Capture the cell that displays the provided text and extract its [x, y] central coordinate. 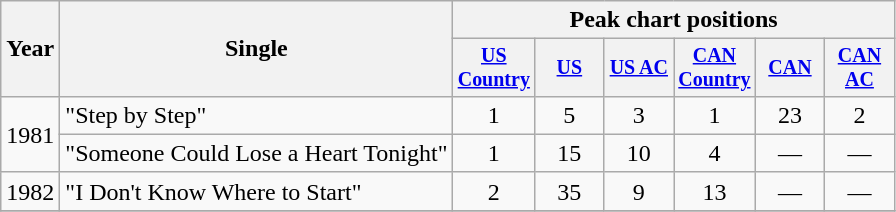
10 [638, 153]
US Country [494, 68]
US [570, 68]
"Someone Could Lose a Heart Tonight" [256, 153]
35 [570, 191]
Peak chart positions [674, 20]
4 [715, 153]
23 [790, 115]
CAN [790, 68]
13 [715, 191]
Single [256, 49]
CAN AC [860, 68]
CAN Country [715, 68]
3 [638, 115]
US AC [638, 68]
9 [638, 191]
"I Don't Know Where to Start" [256, 191]
"Step by Step" [256, 115]
1981 [30, 134]
Year [30, 49]
1982 [30, 191]
5 [570, 115]
15 [570, 153]
